Scan for the cell matching the given text and deliver its (X, Y) coordinate at center. 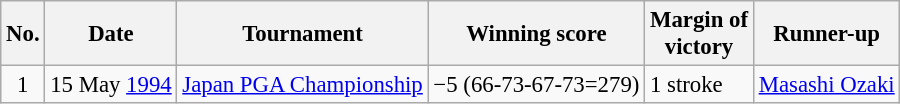
Date (111, 34)
−5 (66-73-67-73=279) (536, 85)
Japan PGA Championship (302, 85)
Runner-up (826, 34)
Masashi Ozaki (826, 85)
Tournament (302, 34)
Margin ofvictory (700, 34)
1 (23, 85)
Winning score (536, 34)
No. (23, 34)
1 stroke (700, 85)
15 May 1994 (111, 85)
